Output the [x, y] coordinate of the center of the cell containing the given text.  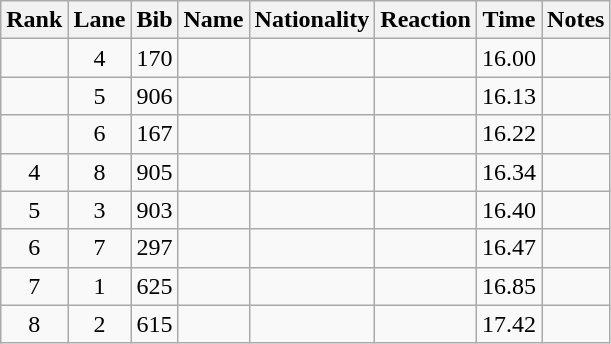
Rank [34, 20]
Nationality [312, 20]
Bib [154, 20]
Time [510, 20]
Lane [100, 20]
Notes [576, 20]
16.13 [510, 96]
167 [154, 134]
16.34 [510, 172]
Reaction [426, 20]
905 [154, 172]
615 [154, 324]
16.22 [510, 134]
170 [154, 58]
16.40 [510, 210]
297 [154, 248]
16.85 [510, 286]
625 [154, 286]
16.47 [510, 248]
1 [100, 286]
17.42 [510, 324]
3 [100, 210]
903 [154, 210]
2 [100, 324]
906 [154, 96]
Name [214, 20]
16.00 [510, 58]
